Pinpoint the cell where the given text exists, returning its (X, Y) midpoint coordinate. 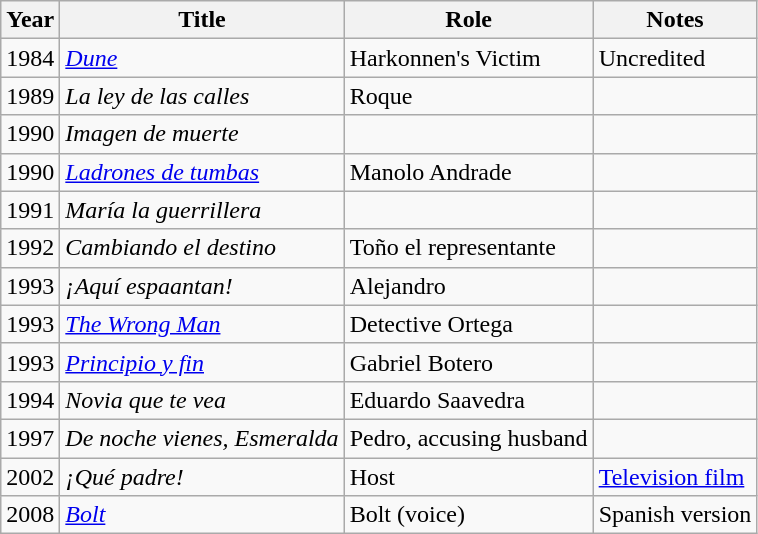
Manolo Andrade (468, 172)
Title (202, 20)
Novia que te vea (202, 400)
Harkonnen's Victim (468, 58)
Notes (675, 20)
1989 (30, 96)
Toño el representante (468, 248)
Gabriel Botero (468, 362)
1984 (30, 58)
Spanish version (675, 515)
Bolt (202, 515)
Alejandro (468, 286)
1992 (30, 248)
Uncredited (675, 58)
María la guerrillera (202, 210)
The Wrong Man (202, 324)
Ladrones de tumbas (202, 172)
Roque (468, 96)
Dune (202, 58)
2008 (30, 515)
¡Aquí espaantan! (202, 286)
Detective Ortega (468, 324)
2002 (30, 477)
Role (468, 20)
¡Qué padre! (202, 477)
1991 (30, 210)
Imagen de muerte (202, 134)
Principio y fin (202, 362)
Pedro, accusing husband (468, 438)
Eduardo Saavedra (468, 400)
De noche vienes, Esmeralda (202, 438)
Cambiando el destino (202, 248)
Year (30, 20)
Bolt (voice) (468, 515)
La ley de las calles (202, 96)
1994 (30, 400)
1997 (30, 438)
Television film (675, 477)
Host (468, 477)
